Detect which cell encompasses the target text, then output its (x, y) center coordinate. 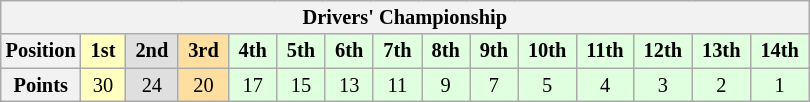
2 (721, 85)
2nd (152, 51)
30 (104, 85)
1 (779, 85)
13th (721, 51)
Drivers' Championship (405, 17)
14th (779, 51)
3 (663, 85)
Points (41, 85)
11th (604, 51)
Position (41, 51)
11 (397, 85)
9th (494, 51)
6th (349, 51)
13 (349, 85)
8th (446, 51)
9 (446, 85)
7 (494, 85)
4 (604, 85)
15 (301, 85)
12th (663, 51)
4th (253, 51)
3rd (203, 51)
17 (253, 85)
10th (547, 51)
7th (397, 51)
5th (301, 51)
20 (203, 85)
1st (104, 51)
5 (547, 85)
24 (152, 85)
